Extract the (x, y) coordinate from the center of the cell holding the provided text.  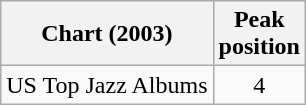
Peakposition (259, 34)
US Top Jazz Albums (107, 85)
4 (259, 85)
Chart (2003) (107, 34)
